From the cell containing the given text, extract its center point as [X, Y] coordinate. 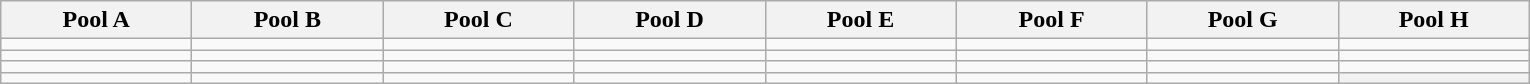
Pool D [670, 20]
Pool E [860, 20]
Pool A [96, 20]
Pool G [1242, 20]
Pool B [288, 20]
Pool C [478, 20]
Pool F [1052, 20]
Pool H [1434, 20]
